Identify which cell holds the provided text, then report its [X, Y] central coordinate. 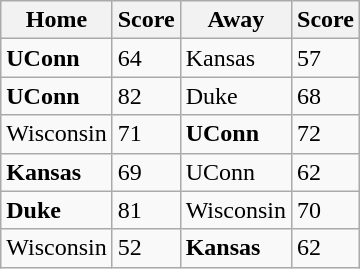
71 [146, 134]
72 [326, 134]
81 [146, 210]
Home [56, 20]
69 [146, 172]
52 [146, 248]
57 [326, 58]
Away [236, 20]
70 [326, 210]
82 [146, 96]
64 [146, 58]
68 [326, 96]
